Detect which cell encompasses the target text, then output its (x, y) center coordinate. 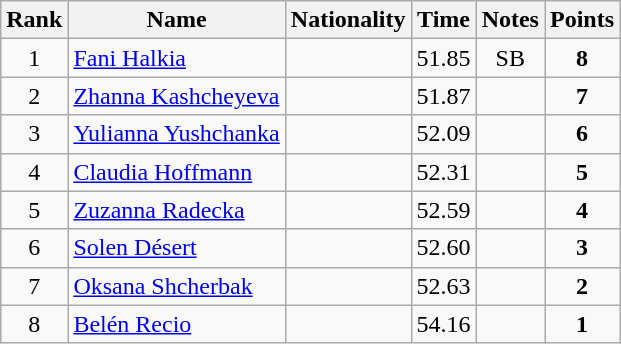
52.63 (444, 286)
Notes (510, 20)
Name (176, 20)
52.31 (444, 172)
Points (582, 20)
Zuzanna Radecka (176, 210)
Time (444, 20)
51.87 (444, 96)
Solen Désert (176, 248)
Yulianna Yushchanka (176, 134)
SB (510, 58)
51.85 (444, 58)
Belén Recio (176, 324)
52.60 (444, 248)
Nationality (348, 20)
54.16 (444, 324)
52.09 (444, 134)
Fani Halkia (176, 58)
Oksana Shcherbak (176, 286)
Zhanna Kashcheyeva (176, 96)
Rank (34, 20)
52.59 (444, 210)
Claudia Hoffmann (176, 172)
